Determine the (X, Y) coordinate at the center of the cell enclosing the given text.  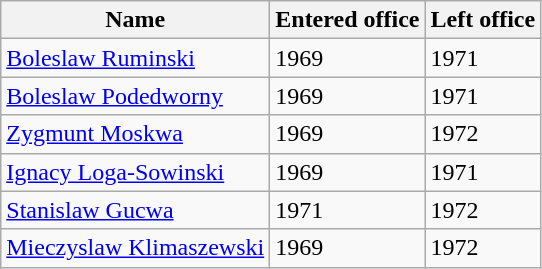
Left office (483, 20)
Ignacy Loga-Sowinski (136, 172)
Mieczyslaw Klimaszewski (136, 248)
Boleslaw Ruminski (136, 58)
Name (136, 20)
Zygmunt Moskwa (136, 134)
Boleslaw Podedworny (136, 96)
Entered office (348, 20)
Stanislaw Gucwa (136, 210)
